Search for the cell housing the specified text and yield its (X, Y) center coordinate. 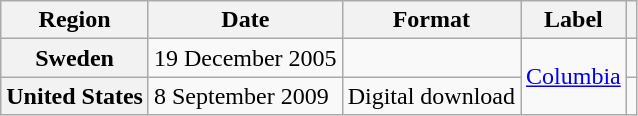
19 December 2005 (245, 58)
Sweden (75, 58)
Digital download (431, 96)
Date (245, 20)
Columbia (574, 77)
United States (75, 96)
Format (431, 20)
Label (574, 20)
8 September 2009 (245, 96)
Region (75, 20)
